Detect which cell encompasses the target text, then output its [x, y] center coordinate. 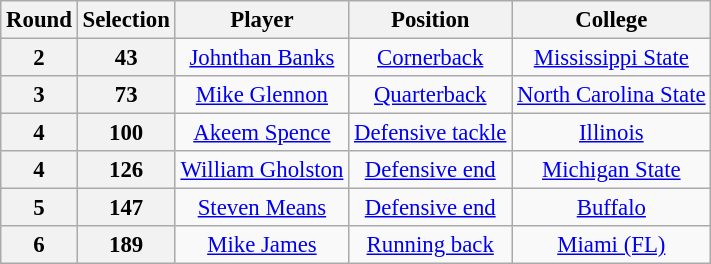
Running back [430, 245]
43 [126, 58]
100 [126, 133]
William Gholston [262, 170]
6 [39, 245]
3 [39, 95]
Quarterback [430, 95]
147 [126, 208]
Player [262, 20]
Defensive tackle [430, 133]
2 [39, 58]
Position [430, 20]
5 [39, 208]
Buffalo [612, 208]
189 [126, 245]
North Carolina State [612, 95]
Michigan State [612, 170]
73 [126, 95]
Round [39, 20]
Steven Means [262, 208]
126 [126, 170]
Selection [126, 20]
Akeem Spence [262, 133]
Cornerback [430, 58]
Miami (FL) [612, 245]
Illinois [612, 133]
Mike James [262, 245]
Mississippi State [612, 58]
Mike Glennon [262, 95]
Johnthan Banks [262, 58]
College [612, 20]
